Return the [x, y] coordinate for the center point of the cell that contains the specified text.  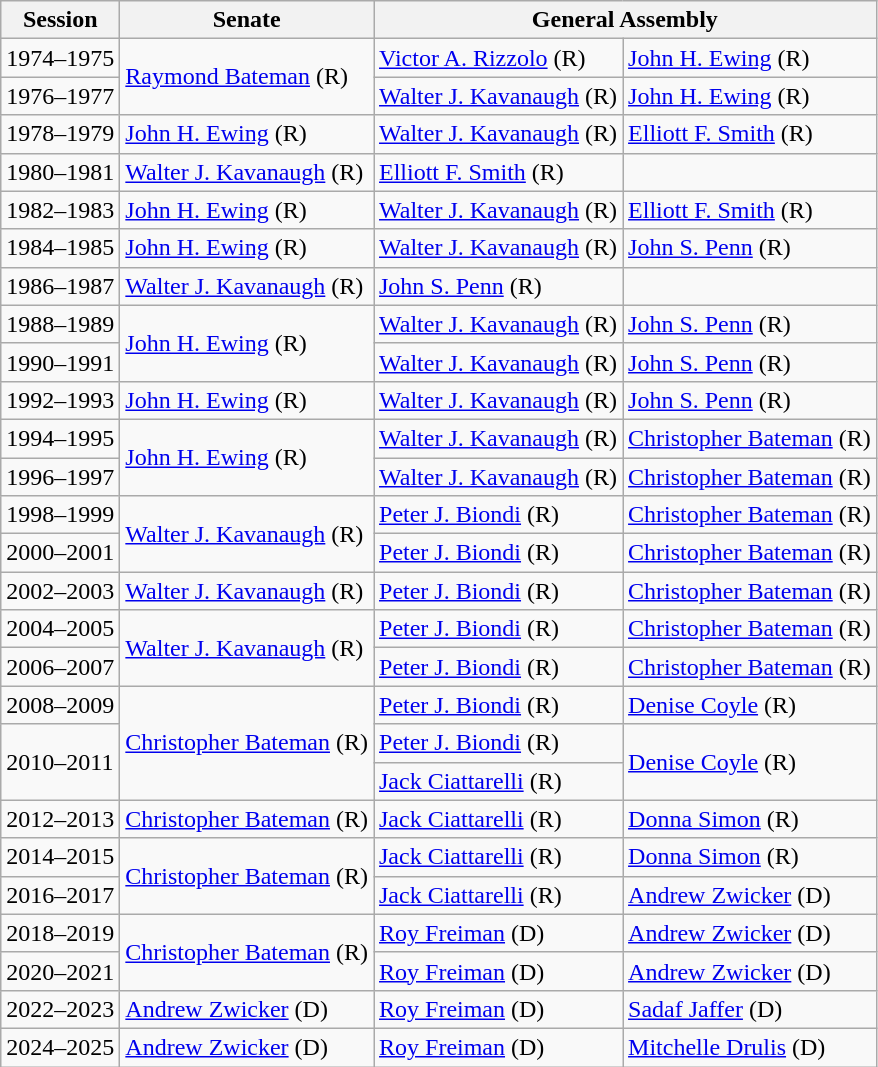
2002–2003 [60, 591]
1984–1985 [60, 248]
1976–1977 [60, 96]
2000–2001 [60, 553]
2006–2007 [60, 667]
1988–1989 [60, 324]
Sadaf Jaffer (D) [750, 1009]
1992–1993 [60, 400]
General Assembly [626, 20]
2014–2015 [60, 857]
2012–2013 [60, 819]
Senate [247, 20]
Victor A. Rizzolo (R) [498, 58]
1996–1997 [60, 477]
1986–1987 [60, 286]
2016–2017 [60, 895]
1974–1975 [60, 58]
2010–2011 [60, 762]
2008–2009 [60, 705]
Raymond Bateman (R) [247, 77]
Mitchelle Drulis (D) [750, 1047]
2004–2005 [60, 629]
1994–1995 [60, 438]
1978–1979 [60, 134]
2018–2019 [60, 933]
1982–1983 [60, 210]
2024–2025 [60, 1047]
1980–1981 [60, 172]
2020–2021 [60, 971]
1998–1999 [60, 515]
1990–1991 [60, 362]
2022–2023 [60, 1009]
Session [60, 20]
